Find where the given text appears and provide that cell's center as (X, Y) coordinate. 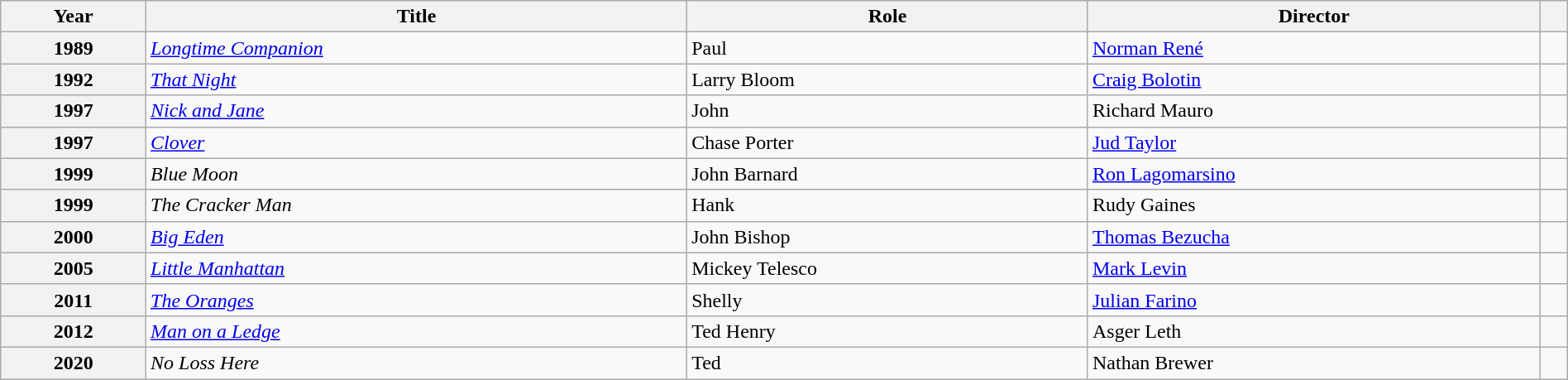
Chase Porter (888, 142)
2000 (74, 237)
Shelly (888, 300)
Little Manhattan (417, 268)
Big Eden (417, 237)
Thomas Bezucha (1313, 237)
Mark Levin (1313, 268)
Blue Moon (417, 174)
No Loss Here (417, 363)
Title (417, 17)
Ron Lagomarsino (1313, 174)
Nick and Jane (417, 111)
Clover (417, 142)
The Oranges (417, 300)
Julian Farino (1313, 300)
2020 (74, 363)
Mickey Telesco (888, 268)
Craig Bolotin (1313, 79)
Hank (888, 205)
2012 (74, 331)
Rudy Gaines (1313, 205)
Nathan Brewer (1313, 363)
Ted Henry (888, 331)
John (888, 111)
Asger Leth (1313, 331)
Longtime Companion (417, 48)
Paul (888, 48)
Role (888, 17)
Man on a Ledge (417, 331)
Year (74, 17)
Richard Mauro (1313, 111)
1989 (74, 48)
2005 (74, 268)
Ted (888, 363)
2011 (74, 300)
Larry Bloom (888, 79)
The Cracker Man (417, 205)
Norman René (1313, 48)
Jud Taylor (1313, 142)
Director (1313, 17)
That Night (417, 79)
John Barnard (888, 174)
1992 (74, 79)
John Bishop (888, 237)
